Scan for the cell matching the given text and deliver its [x, y] coordinate at center. 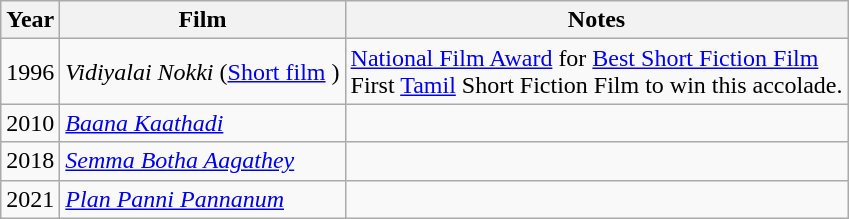
2021 [30, 199]
Notes [596, 20]
Baana Kaathadi [202, 123]
Vidiyalai Nokki (Short film ) [202, 72]
Plan Panni Pannanum [202, 199]
2010 [30, 123]
2018 [30, 161]
National Film Award for Best Short Fiction FilmFirst Tamil Short Fiction Film to win this accolade. [596, 72]
Year [30, 20]
Semma Botha Aagathey [202, 161]
1996 [30, 72]
Film [202, 20]
